Extract the [X, Y] coordinate from the center of the cell holding the provided text.  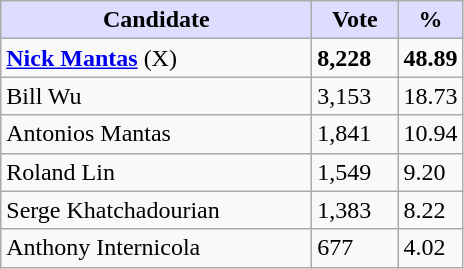
Anthony Internicola [156, 248]
Candidate [156, 20]
1,383 [355, 210]
677 [355, 248]
8,228 [355, 58]
10.94 [430, 134]
% [430, 20]
48.89 [430, 58]
Vote [355, 20]
Nick Mantas (X) [156, 58]
1,841 [355, 134]
Antonios Mantas [156, 134]
Serge Khatchadourian [156, 210]
Bill Wu [156, 96]
9.20 [430, 172]
1,549 [355, 172]
Roland Lin [156, 172]
18.73 [430, 96]
3,153 [355, 96]
4.02 [430, 248]
8.22 [430, 210]
